Return (x, y) of the center of cell containing provided text 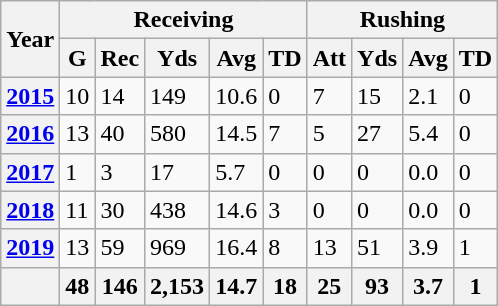
16.4 (236, 248)
51 (378, 248)
2018 (30, 210)
Rec (120, 58)
149 (178, 96)
2015 (30, 96)
10 (78, 96)
59 (120, 248)
2019 (30, 248)
5.7 (236, 172)
10.6 (236, 96)
Att (329, 58)
146 (120, 286)
5.4 (428, 134)
11 (78, 210)
2.1 (428, 96)
2,153 (178, 286)
969 (178, 248)
14.7 (236, 286)
17 (178, 172)
580 (178, 134)
438 (178, 210)
8 (285, 248)
18 (285, 286)
48 (78, 286)
2017 (30, 172)
93 (378, 286)
25 (329, 286)
3.9 (428, 248)
Year (30, 39)
2016 (30, 134)
14.5 (236, 134)
30 (120, 210)
27 (378, 134)
3.7 (428, 286)
14 (120, 96)
G (78, 58)
Receiving (184, 20)
40 (120, 134)
Rushing (402, 20)
15 (378, 96)
5 (329, 134)
14.6 (236, 210)
